Locate the cell with the specified text and output its (X, Y) center coordinate. 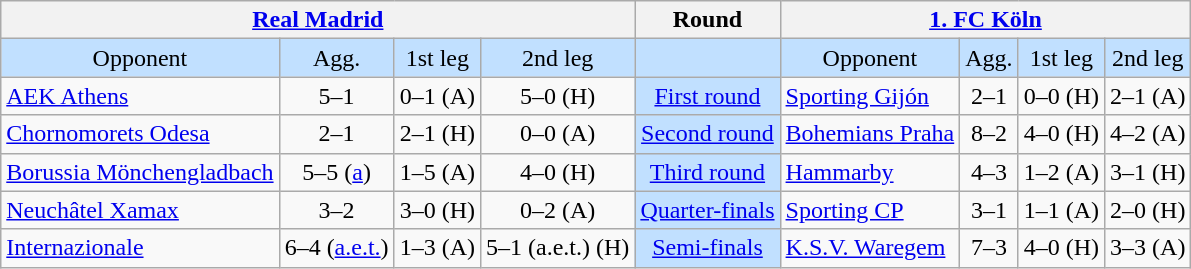
Real Madrid (318, 20)
8–2 (989, 134)
Second round (708, 134)
AEK Athens (140, 96)
4–3 (989, 172)
1–5 (A) (437, 172)
6–4 (a.e.t.) (336, 248)
0–1 (A) (437, 96)
Bohemians Praha (870, 134)
Quarter-finals (708, 210)
0–0 (H) (1061, 96)
Hammarby (870, 172)
1. FC Köln (986, 20)
5–0 (H) (558, 96)
5–1 (a.e.t.) (H) (558, 248)
Chornomorets Odesa (140, 134)
3–2 (336, 210)
Neuchâtel Xamax (140, 210)
Semi-finals (708, 248)
First round (708, 96)
3–0 (H) (437, 210)
1–3 (A) (437, 248)
3–1 (989, 210)
3–3 (A) (1148, 248)
Sporting Gijón (870, 96)
7–3 (989, 248)
Borussia Mönchengladbach (140, 172)
2–0 (H) (1148, 210)
2–1 (H) (437, 134)
Internazionale (140, 248)
Sporting CP (870, 210)
2–1 (A) (1148, 96)
4–2 (A) (1148, 134)
Round (708, 20)
1–1 (A) (1061, 210)
Third round (708, 172)
K.S.V. Waregem (870, 248)
0–2 (A) (558, 210)
1–2 (A) (1061, 172)
0–0 (A) (558, 134)
5–1 (336, 96)
5–5 (a) (336, 172)
3–1 (H) (1148, 172)
